Pinpoint the cell where the given text exists, returning its [x, y] midpoint coordinate. 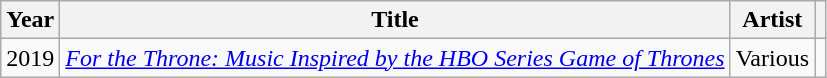
Artist [772, 20]
For the Throne: Music Inspired by the HBO Series Game of Thrones [395, 58]
2019 [30, 58]
Various [772, 58]
Year [30, 20]
Title [395, 20]
